Extract the [X, Y] coordinate from the center of the cell holding the provided text.  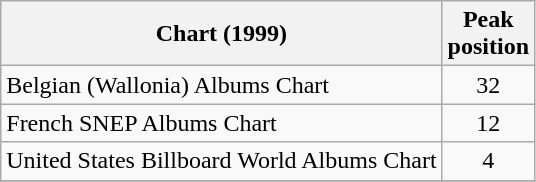
Chart (1999) [222, 34]
Belgian (Wallonia) Albums Chart [222, 85]
32 [488, 85]
12 [488, 123]
French SNEP Albums Chart [222, 123]
United States Billboard World Albums Chart [222, 161]
Peakposition [488, 34]
4 [488, 161]
